Search for the cell housing the specified text and yield its [X, Y] center coordinate. 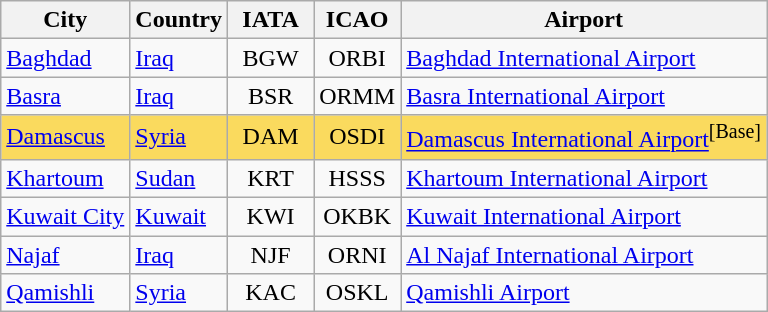
ICAO [358, 20]
BGW [271, 58]
ORMM [358, 96]
Najaf [66, 255]
Country [179, 20]
Al Najaf International Airport [584, 255]
BSR [271, 96]
Qamishli [66, 293]
Sudan [179, 178]
Baghdad [66, 58]
Khartoum International Airport [584, 178]
ORBI [358, 58]
KWI [271, 217]
Damascus [66, 138]
OKBK [358, 217]
OSKL [358, 293]
IATA [271, 20]
Qamishli Airport [584, 293]
Khartoum [66, 178]
Baghdad International Airport [584, 58]
Kuwait City [66, 217]
DAM [271, 138]
City [66, 20]
Basra International Airport [584, 96]
HSSS [358, 178]
Kuwait [179, 217]
Kuwait International Airport [584, 217]
ORNI [358, 255]
Airport [584, 20]
Damascus International Airport[Base] [584, 138]
OSDI [358, 138]
Basra [66, 96]
KRT [271, 178]
KAC [271, 293]
NJF [271, 255]
